Find where the given text appears and provide that cell's center as [x, y] coordinate. 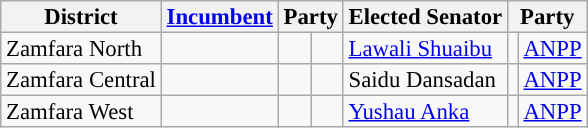
Saidu Dansadan [425, 80]
Zamfara West [81, 112]
Zamfara Central [81, 80]
Lawali Shuaibu [425, 49]
Incumbent [220, 17]
Elected Senator [425, 17]
Yushau Anka [425, 112]
District [81, 17]
Zamfara North [81, 49]
